Pinpoint the cell where the given text exists, returning its (X, Y) midpoint coordinate. 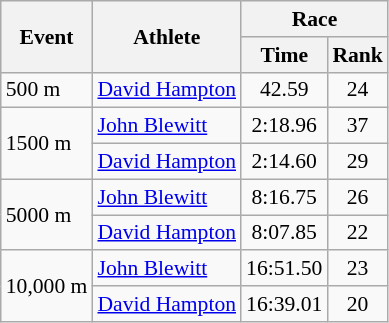
22 (358, 233)
37 (358, 126)
Time (284, 55)
500 m (47, 90)
23 (358, 269)
Athlete (166, 36)
2:14.60 (284, 162)
2:18.96 (284, 126)
8:07.85 (284, 233)
Rank (358, 55)
5000 m (47, 214)
10,000 m (47, 286)
16:39.01 (284, 304)
1500 m (47, 144)
16:51.50 (284, 269)
24 (358, 90)
Event (47, 36)
29 (358, 162)
Race (314, 19)
8:16.75 (284, 197)
26 (358, 197)
42.59 (284, 90)
20 (358, 304)
